For the text-containing cell, return its midpoint in (x, y) coordinate format. 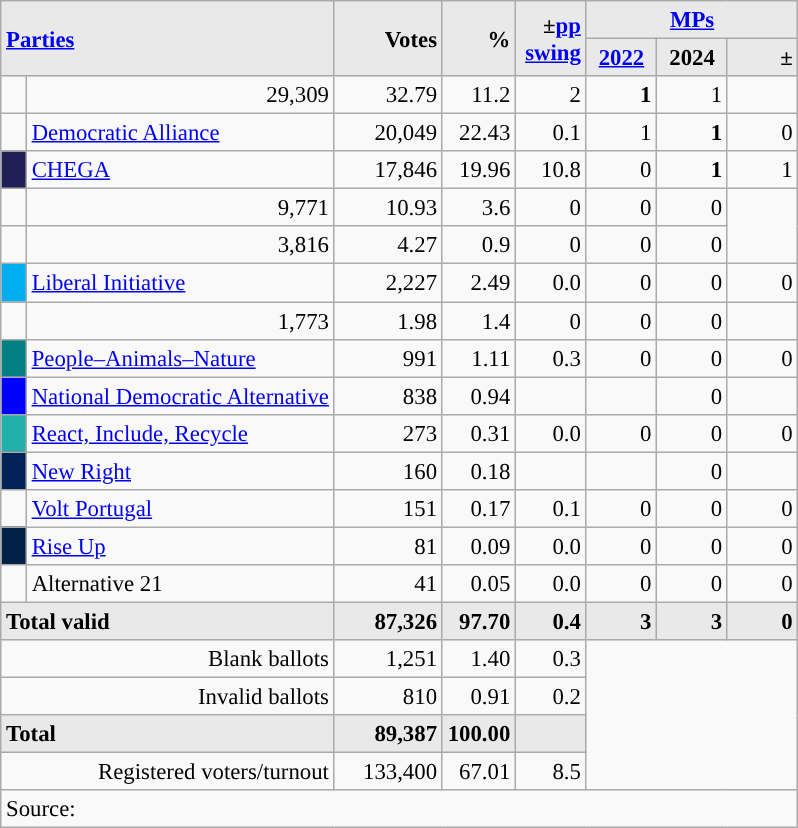
22.43 (478, 133)
41 (388, 584)
2024 (692, 58)
0.9 (478, 245)
81 (388, 546)
Alternative 21 (180, 584)
89,387 (388, 734)
1,251 (388, 659)
2022 (622, 58)
Rise Up (180, 546)
2 (552, 95)
0.17 (478, 509)
0.4 (552, 621)
810 (388, 697)
Registered voters/turnout (168, 772)
Democratic Alliance (180, 133)
People–Animals–Nature (180, 358)
1.98 (388, 321)
1.11 (478, 358)
20,049 (388, 133)
0.31 (478, 433)
0.18 (478, 471)
± (762, 58)
3.6 (478, 208)
Parties (168, 38)
0.91 (478, 697)
React, Include, Recycle (180, 433)
151 (388, 509)
3,816 (180, 245)
8.5 (552, 772)
Liberal Initiative (180, 283)
133,400 (388, 772)
Total valid (168, 621)
Source: (400, 809)
2.49 (478, 283)
Total (168, 734)
87,326 (388, 621)
1.40 (478, 659)
2,227 (388, 283)
19.96 (478, 170)
±pp swing (552, 38)
67.01 (478, 772)
MPs (692, 20)
0.2 (552, 697)
11.2 (478, 95)
Volt Portugal (180, 509)
17,846 (388, 170)
0.05 (478, 584)
10.93 (388, 208)
Invalid ballots (168, 697)
0.94 (478, 396)
838 (388, 396)
New Right (180, 471)
100.00 (478, 734)
1,773 (180, 321)
29,309 (180, 95)
9,771 (180, 208)
1.4 (478, 321)
97.70 (478, 621)
160 (388, 471)
10.8 (552, 170)
% (478, 38)
Votes (388, 38)
National Democratic Alternative (180, 396)
Blank ballots (168, 659)
0.09 (478, 546)
4.27 (388, 245)
32.79 (388, 95)
991 (388, 358)
CHEGA (180, 170)
273 (388, 433)
